For the text-containing cell, return its midpoint in [X, Y] coordinate format. 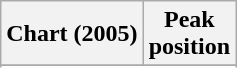
Peakposition [189, 34]
Chart (2005) [72, 34]
